From the cell containing the given text, extract its center point as (X, Y) coordinate. 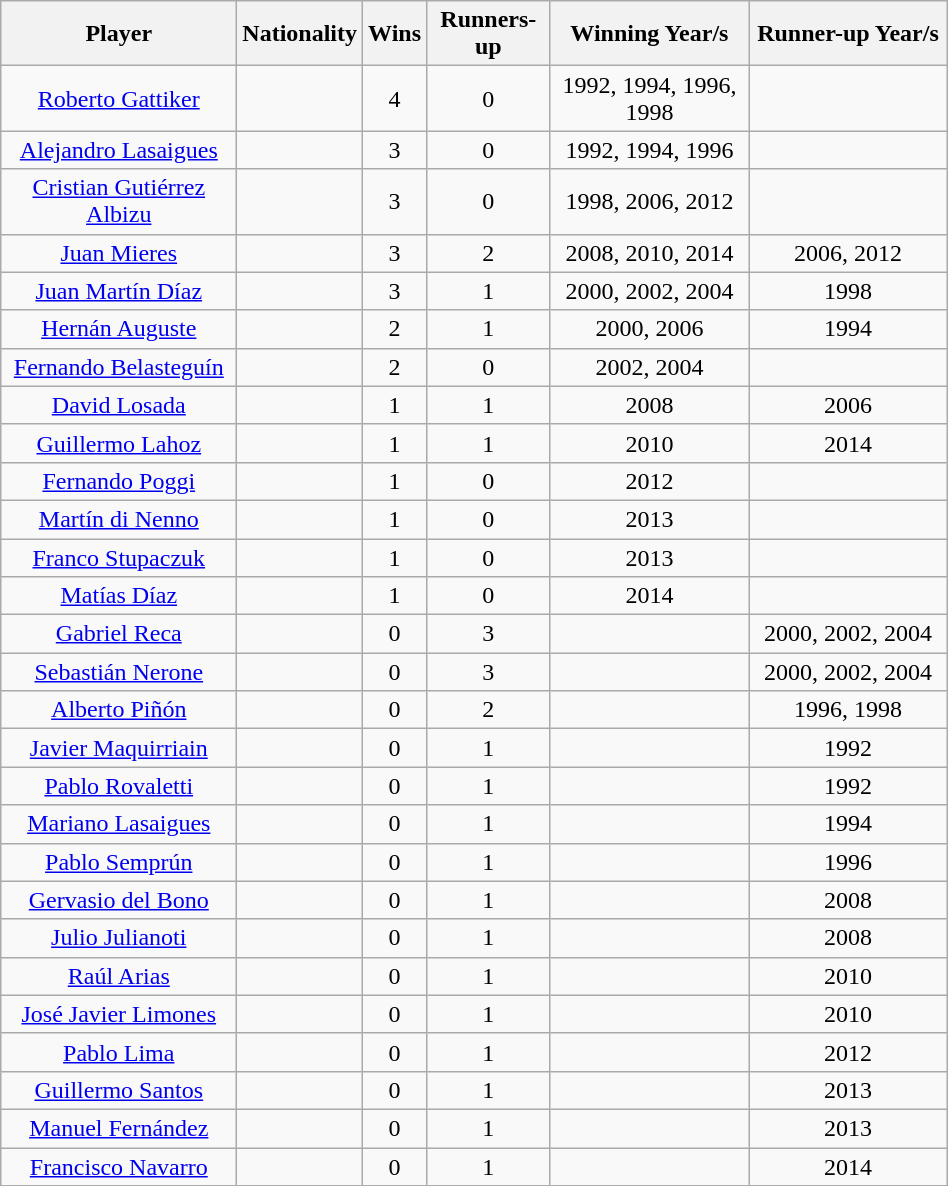
2000, 2006 (650, 329)
1992, 1994, 1996 (650, 150)
Runner-up Year/s (848, 34)
José Javier Limones (119, 1014)
Mariano Lasaigues (119, 824)
Julio Julianoti (119, 938)
Roberto Gattiker (119, 98)
1998 (848, 291)
Player (119, 34)
Runners-up (489, 34)
Juan Mieres (119, 253)
Alejandro Lasaigues (119, 150)
Sebastián Nerone (119, 672)
Martín di Nenno (119, 519)
Francisco Navarro (119, 1167)
Manuel Fernández (119, 1128)
Javier Maquirriain (119, 748)
Gervasio del Bono (119, 900)
2002, 2004 (650, 367)
Guillermo Santos (119, 1090)
Pablo Lima (119, 1052)
2006, 2012 (848, 253)
Raúl Arias (119, 976)
Pablo Rovaletti (119, 786)
Matías Díaz (119, 596)
Winning Year/s (650, 34)
2008, 2010, 2014 (650, 253)
Guillermo Lahoz (119, 443)
1992, 1994, 1996, 1998 (650, 98)
1996 (848, 862)
Nationality (300, 34)
Pablo Semprún (119, 862)
2006 (848, 405)
1998, 2006, 2012 (650, 202)
1996, 1998 (848, 710)
Alberto Piñón (119, 710)
Franco Stupaczuk (119, 557)
David Losada (119, 405)
4 (395, 98)
Juan Martín Díaz (119, 291)
Gabriel Reca (119, 634)
Fernando Poggi (119, 481)
Hernán Auguste (119, 329)
Wins (395, 34)
Cristian Gutiérrez Albizu (119, 202)
Fernando Belasteguín (119, 367)
